Extract the [x, y] coordinate from the center of the cell holding the provided text.  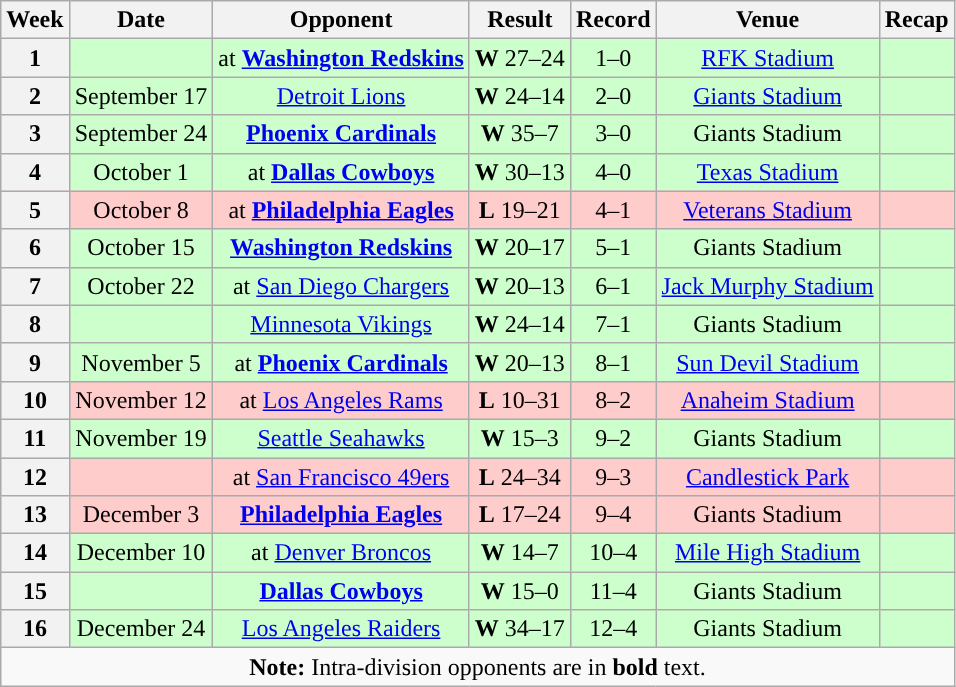
October 15 [141, 248]
Candlestick Park [768, 477]
4–0 [613, 172]
6 [35, 248]
W 14–7 [520, 553]
Washington Redskins [341, 248]
at Washington Redskins [341, 58]
L 19–21 [520, 210]
15 [35, 591]
2 [35, 96]
Minnesota Vikings [341, 324]
October 22 [141, 286]
4 [35, 172]
6–1 [613, 286]
at Dallas Cowboys [341, 172]
10 [35, 400]
5 [35, 210]
Texas Stadium [768, 172]
9–3 [613, 477]
8 [35, 324]
September 17 [141, 96]
Recap [916, 20]
at Los Angeles Rams [341, 400]
Detroit Lions [341, 96]
12–4 [613, 629]
Anaheim Stadium [768, 400]
November 19 [141, 438]
W 30–13 [520, 172]
at Philadelphia Eagles [341, 210]
1 [35, 58]
Veterans Stadium [768, 210]
3 [35, 134]
September 24 [141, 134]
2–0 [613, 96]
at Phoenix Cardinals [341, 362]
3–0 [613, 134]
L 17–24 [520, 515]
Venue [768, 20]
Seattle Seahawks [341, 438]
RFK Stadium [768, 58]
W 15–0 [520, 591]
16 [35, 629]
L 10–31 [520, 400]
Philadelphia Eagles [341, 515]
9–4 [613, 515]
W 35–7 [520, 134]
5–1 [613, 248]
8–2 [613, 400]
December 3 [141, 515]
11 [35, 438]
Result [520, 20]
Note: Intra-division opponents are in bold text. [478, 667]
December 10 [141, 553]
Opponent [341, 20]
Jack Murphy Stadium [768, 286]
9–2 [613, 438]
W 15–3 [520, 438]
November 12 [141, 400]
Sun Devil Stadium [768, 362]
Record [613, 20]
4–1 [613, 210]
8–1 [613, 362]
10–4 [613, 553]
Week [35, 20]
L 24–34 [520, 477]
October 8 [141, 210]
Phoenix Cardinals [341, 134]
W 27–24 [520, 58]
13 [35, 515]
W 34–17 [520, 629]
at San Diego Chargers [341, 286]
14 [35, 553]
7–1 [613, 324]
11–4 [613, 591]
1–0 [613, 58]
9 [35, 362]
November 5 [141, 362]
December 24 [141, 629]
W 20–17 [520, 248]
Dallas Cowboys [341, 591]
12 [35, 477]
at Denver Broncos [341, 553]
7 [35, 286]
at San Francisco 49ers [341, 477]
October 1 [141, 172]
Date [141, 20]
Mile High Stadium [768, 553]
Los Angeles Raiders [341, 629]
